Search for the cell housing the specified text and yield its [X, Y] center coordinate. 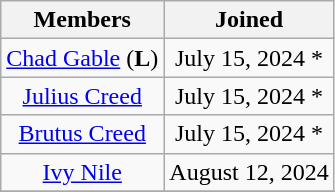
Julius Creed [82, 96]
Chad Gable (L) [82, 58]
Ivy Nile [82, 172]
Members [82, 20]
Joined [249, 20]
August 12, 2024 [249, 172]
Brutus Creed [82, 134]
